Scan for the cell matching the given text and deliver its (X, Y) coordinate at center. 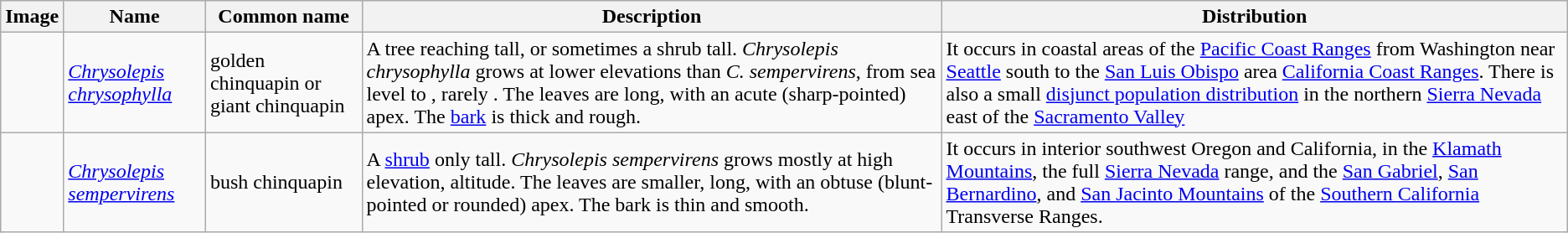
Chrysolepis chrysophylla (135, 82)
Description (652, 17)
golden chinquapin or giant chinquapin (283, 82)
Name (135, 17)
bush chinquapin (283, 183)
Chrysolepis sempervirens (135, 183)
Distribution (1255, 17)
Image (32, 17)
Common name (283, 17)
